For the text-containing cell, return its midpoint in (x, y) coordinate format. 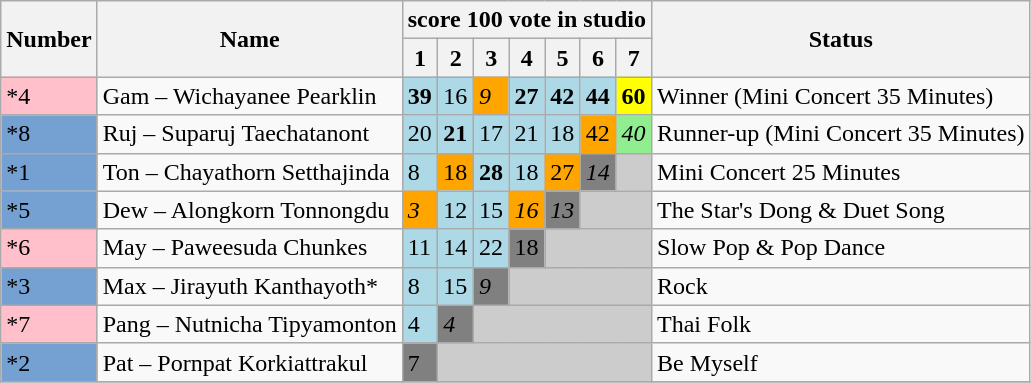
The Star's Dong & Duet Song (842, 210)
*3 (49, 286)
Pat – Pornpat Korkiattrakul (250, 362)
Pang – Nutnicha Tipyamonton (250, 324)
Gam – Wichayanee Pearklin (250, 96)
22 (491, 248)
20 (420, 134)
*4 (49, 96)
Status (842, 39)
Slow Pop & Pop Dance (842, 248)
17 (491, 134)
*1 (49, 172)
*2 (49, 362)
Dew – Alongkorn Tonnongdu (250, 210)
Runner-up (Mini Concert 35 Minutes) (842, 134)
11 (420, 248)
28 (491, 172)
44 (598, 96)
*5 (49, 210)
*7 (49, 324)
1 (420, 58)
39 (420, 96)
Be Myself (842, 362)
*6 (49, 248)
2 (456, 58)
12 (456, 210)
40 (634, 134)
60 (634, 96)
6 (598, 58)
Max – Jirayuth Kanthayoth* (250, 286)
Name (250, 39)
13 (563, 210)
Ruj – Suparuj Taechatanont (250, 134)
Ton – Chayathorn Setthajinda (250, 172)
score 100 vote in studio (526, 20)
5 (563, 58)
Mini Concert 25 Minutes (842, 172)
May – Paweesuda Chunkes (250, 248)
Number (49, 39)
Thai Folk (842, 324)
Rock (842, 286)
Winner (Mini Concert 35 Minutes) (842, 96)
*8 (49, 134)
